Detect which cell encompasses the target text, then output its (x, y) center coordinate. 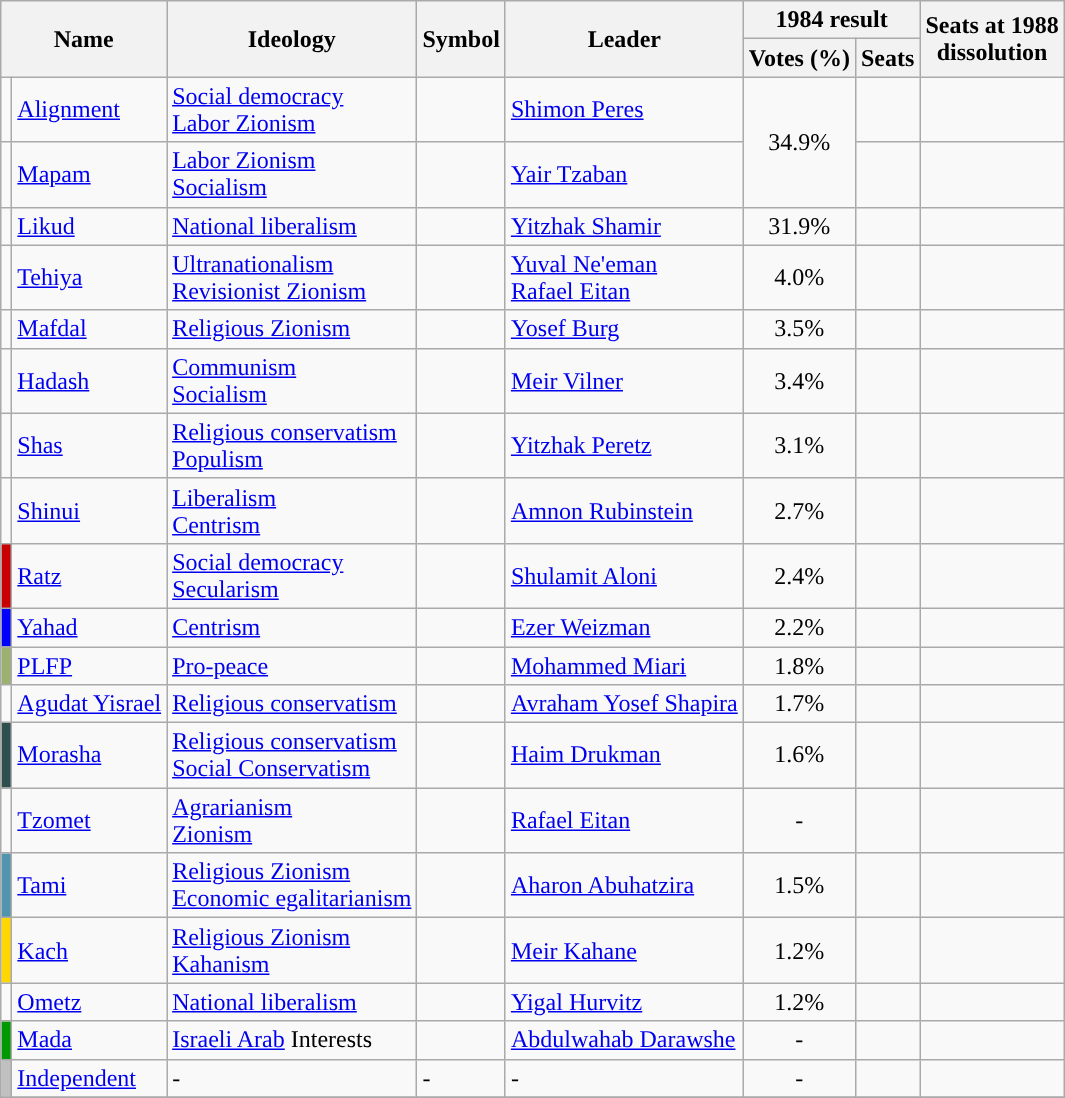
Israeli Arab Interests (292, 1040)
Avraham Yosef Shapira (624, 704)
Ratz (90, 576)
Social democracySecularism (292, 576)
Rafael Eitan (624, 820)
31.9% (799, 226)
Votes (%) (799, 58)
Yitzhak Peretz (624, 446)
Agudat Yisrael (90, 704)
1.5% (799, 886)
Yahad (90, 627)
3.4% (799, 380)
Name (84, 39)
2.4% (799, 576)
Religious conservatism (292, 704)
Shimon Peres (624, 110)
Aharon Abuhatzira (624, 886)
Labor ZionismSocialism (292, 174)
Independent (90, 1078)
1.8% (799, 665)
Ometz (90, 1002)
Kach (90, 950)
Religious ZionismEconomic egalitarianism (292, 886)
Haim Drukman (624, 756)
Mafdal (90, 329)
Meir Vilner (624, 380)
Shinui (90, 510)
Symbol (461, 39)
1.6% (799, 756)
3.1% (799, 446)
Religious conservatismPopulism (292, 446)
Yair Tzaban (624, 174)
LiberalismCentrism (292, 510)
Yuval Ne'emanRafael Eitan (624, 278)
Mohammed Miari (624, 665)
Religious ZionismKahanism (292, 950)
Meir Kahane (624, 950)
Religious conservatismSocial Conservatism (292, 756)
Likud (90, 226)
Mada (90, 1040)
Shas (90, 446)
Ideology (292, 39)
AgrarianismZionism (292, 820)
Yitzhak Shamir (624, 226)
Tehiya (90, 278)
Abdulwahab Darawshe (624, 1040)
PLFP (90, 665)
Tzomet (90, 820)
Tami (90, 886)
4.0% (799, 278)
Alignment (90, 110)
Morasha (90, 756)
Mapam (90, 174)
Amnon Rubinstein (624, 510)
Leader (624, 39)
Yigal Hurvitz (624, 1002)
Pro-peace (292, 665)
Ezer Weizman (624, 627)
Seats (887, 58)
2.2% (799, 627)
Religious Zionism (292, 329)
Shulamit Aloni (624, 576)
3.5% (799, 329)
Centrism (292, 627)
Seats at 1988dissolution (992, 39)
34.9% (799, 142)
Hadash (90, 380)
Yosef Burg (624, 329)
1.7% (799, 704)
CommunismSocialism (292, 380)
UltranationalismRevisionist Zionism (292, 278)
1984 result (832, 20)
Social democracyLabor Zionism (292, 110)
2.7% (799, 510)
